Search for the cell housing the specified text and yield its [x, y] center coordinate. 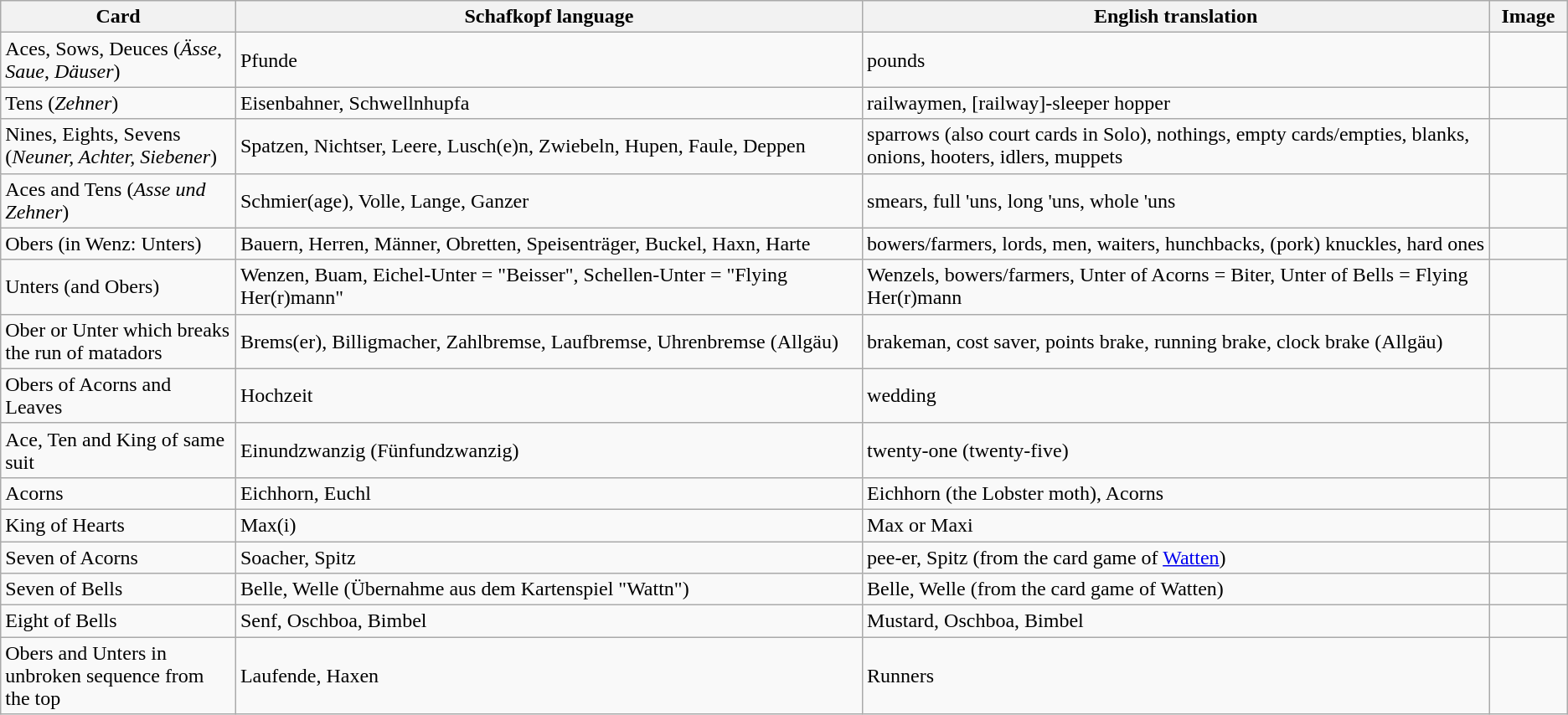
Eight of Bells [119, 621]
Mustard, Oschboa, Bimbel [1176, 621]
Wenzen, Buam, Eichel-Unter = "Beisser", Schellen-Unter = "Flying Her(r)mann" [549, 286]
Acorns [119, 493]
Card [119, 17]
Schmier(age), Volle, Lange, Ganzer [549, 201]
Einundzwanzig (Fünfundzwanzig) [549, 450]
Wenzels, bowers/farmers, Unter of Acorns = Biter, Unter of Bells = Flying Her(r)mann [1176, 286]
Image [1529, 17]
Max or Maxi [1176, 525]
Ace, Ten and King of same suit [119, 450]
Brems(er), Billigmacher, Zahlbremse, Laufbremse, Uhrenbremse (Allgäu) [549, 342]
Max(i) [549, 525]
Tens (Zehner) [119, 103]
Eichhorn, Euchl [549, 493]
Seven of Acorns [119, 557]
Laufende, Haxen [549, 676]
brakeman, cost saver, points brake, running brake, clock brake (Allgäu) [1176, 342]
Unters (and Obers) [119, 286]
Schafkopf language [549, 17]
Soacher, Spitz [549, 557]
Ober or Unter which breaks the run of matadors [119, 342]
pee-er, Spitz (from the card game of Watten) [1176, 557]
smears, full 'uns, long 'uns, whole 'uns [1176, 201]
wedding [1176, 395]
English translation [1176, 17]
Aces, Sows, Deuces (Ässe, Saue, Däuser) [119, 60]
railwaymen, [railway]-sleeper hopper [1176, 103]
Eisenbahner, Schwellnhupfa [549, 103]
Bauern, Herren, Männer, Obretten, Speisenträger, Buckel, Haxn, Harte [549, 244]
Eichhorn (the Lobster moth), Acorns [1176, 493]
Belle, Welle (Übernahme aus dem Kartenspiel "Wattn") [549, 589]
sparrows (also court cards in Solo), nothings, empty cards/empties, blanks, onions, hooters, idlers, muppets [1176, 146]
Spatzen, Nichtser, Leere, Lusch(e)n, Zwiebeln, Hupen, Faule, Deppen [549, 146]
Nines, Eights, Sevens (Neuner, Achter, Siebener) [119, 146]
King of Hearts [119, 525]
Runners [1176, 676]
Obers and Unters in unbroken sequence from the top [119, 676]
Senf, Oschboa, Bimbel [549, 621]
Seven of Bells [119, 589]
Belle, Welle (from the card game of Watten) [1176, 589]
bowers/farmers, lords, men, waiters, hunchbacks, (pork) knuckles, hard ones [1176, 244]
Hochzeit [549, 395]
pounds [1176, 60]
Obers of Acorns and Leaves [119, 395]
Pfunde [549, 60]
Aces and Tens (Asse und Zehner) [119, 201]
Obers (in Wenz: Unters) [119, 244]
twenty-one (twenty-five) [1176, 450]
